From the cell containing the given text, extract its center point as (X, Y) coordinate. 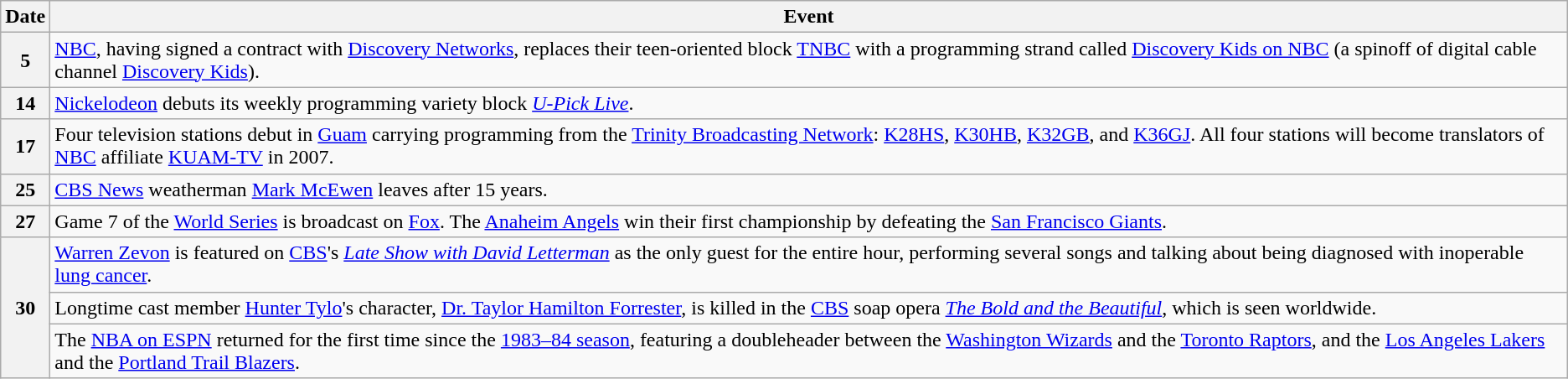
Game 7 of the World Series is broadcast on Fox. The Anaheim Angels win their first championship by defeating the San Francisco Giants. (809, 221)
27 (25, 221)
Nickelodeon debuts its weekly programming variety block U-Pick Live. (809, 103)
CBS News weatherman Mark McEwen leaves after 15 years. (809, 189)
Date (25, 17)
Event (809, 17)
5 (25, 60)
25 (25, 189)
17 (25, 146)
14 (25, 103)
30 (25, 308)
